Identify which cell holds the provided text, then report its (X, Y) central coordinate. 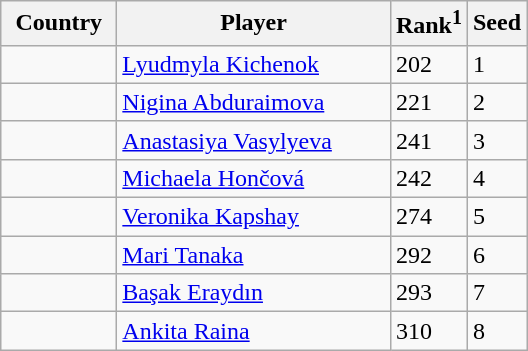
202 (428, 64)
Ankita Raina (254, 331)
241 (428, 140)
Nigina Abduraimova (254, 102)
7 (496, 293)
292 (428, 255)
6 (496, 255)
Veronika Kapshay (254, 217)
Rank1 (428, 24)
Country (59, 24)
Başak Eraydın (254, 293)
Player (254, 24)
310 (428, 331)
Michaela Hončová (254, 178)
Lyudmyla Kichenok (254, 64)
Seed (496, 24)
Anastasiya Vasylyeva (254, 140)
242 (428, 178)
8 (496, 331)
5 (496, 217)
221 (428, 102)
274 (428, 217)
4 (496, 178)
293 (428, 293)
Mari Tanaka (254, 255)
3 (496, 140)
1 (496, 64)
2 (496, 102)
